Determine the [x, y] coordinate at the center of the cell enclosing the given text.  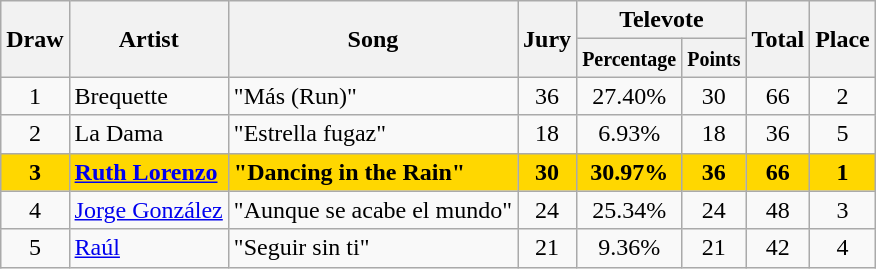
Ruth Lorenzo [148, 172]
30.97% [630, 172]
"Seguir sin ti" [372, 248]
"Más (Run)" [372, 96]
"Estrella fugaz" [372, 134]
25.34% [630, 210]
Jury [548, 39]
Points [714, 58]
Jorge González [148, 210]
Draw [35, 39]
Brequette [148, 96]
9.36% [630, 248]
"Aunque se acabe el mundo" [372, 210]
Artist [148, 39]
Total [778, 39]
48 [778, 210]
"Dancing in the Rain" [372, 172]
Televote [662, 20]
42 [778, 248]
La Dama [148, 134]
6.93% [630, 134]
27.40% [630, 96]
Raúl [148, 248]
Song [372, 39]
Place [843, 39]
Percentage [630, 58]
